From the cell containing the given text, extract its center point as [x, y] coordinate. 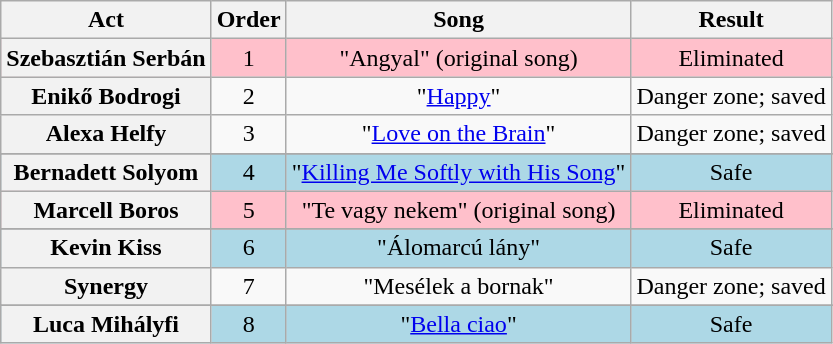
Order [248, 20]
Act [106, 20]
Synergy [106, 286]
4 [248, 172]
6 [248, 248]
"Angyal" (original song) [458, 58]
Marcell Boros [106, 210]
Alexa Helfy [106, 134]
5 [248, 210]
"Love on the Brain" [458, 134]
Szebasztián Serbán [106, 58]
Luca Mihályfi [106, 324]
"Happy" [458, 96]
Enikő Bodrogi [106, 96]
"Álomarcú lány" [458, 248]
Bernadett Solyom [106, 172]
Song [458, 20]
Result [731, 20]
Kevin Kiss [106, 248]
2 [248, 96]
"Bella ciao" [458, 324]
7 [248, 286]
"Te vagy nekem" (original song) [458, 210]
8 [248, 324]
"Mesélek a bornak" [458, 286]
"Killing Me Softly with His Song" [458, 172]
3 [248, 134]
1 [248, 58]
